Return the [x, y] coordinate for the center point of the cell that contains the specified text.  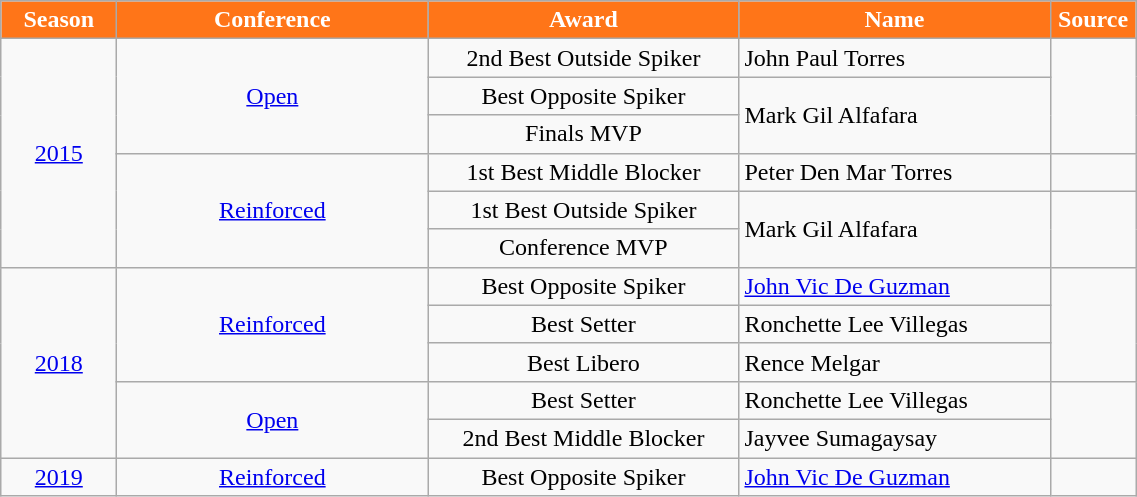
Best Libero [584, 362]
Conference [272, 20]
Finals MVP [584, 134]
2015 [59, 153]
2019 [59, 477]
2018 [59, 362]
2nd Best Middle Blocker [584, 438]
Name [894, 20]
Jayvee Sumagaysay [894, 438]
Award [584, 20]
John Paul Torres [894, 58]
Source [1093, 20]
1st Best Middle Blocker [584, 172]
Season [59, 20]
1st Best Outside Spiker [584, 210]
Conference MVP [584, 248]
Peter Den Mar Torres [894, 172]
2nd Best Outside Spiker [584, 58]
Rence Melgar [894, 362]
